Scan for the cell matching the given text and deliver its (x, y) coordinate at center. 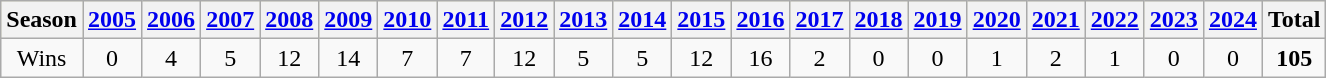
2005 (112, 20)
2021 (1056, 20)
2016 (760, 20)
2006 (172, 20)
Season (42, 20)
2024 (1232, 20)
14 (348, 58)
2013 (584, 20)
Wins (42, 58)
2010 (408, 20)
2020 (996, 20)
2017 (820, 20)
4 (172, 58)
16 (760, 58)
2023 (1174, 20)
2011 (466, 20)
105 (1294, 58)
2009 (348, 20)
2007 (230, 20)
2018 (878, 20)
2008 (290, 20)
2012 (524, 20)
2019 (938, 20)
2022 (1114, 20)
Total (1294, 20)
2015 (702, 20)
2014 (642, 20)
